From the cell containing the given text, extract its center point as (x, y) coordinate. 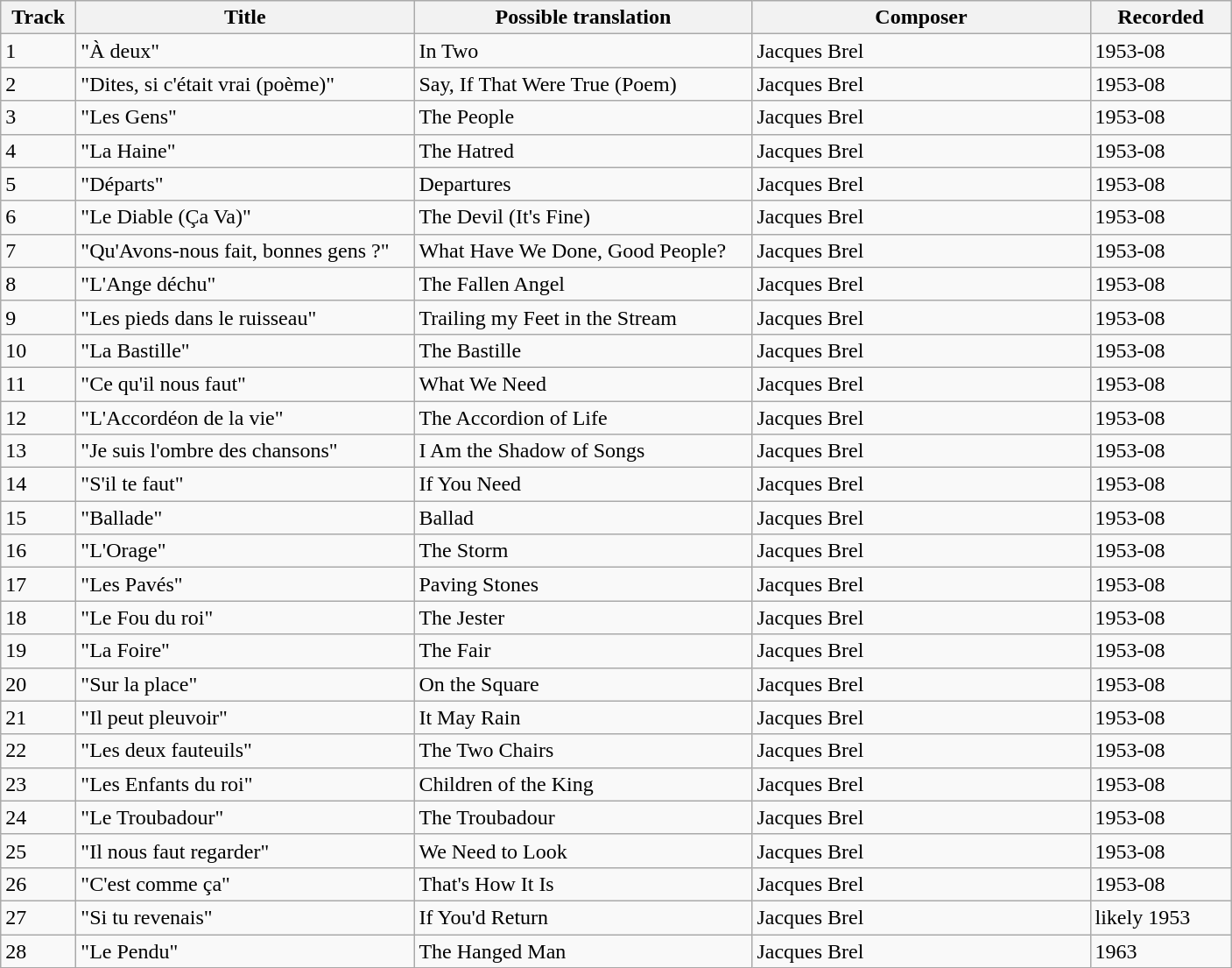
"La Haine" (245, 151)
The Troubadour (583, 817)
18 (39, 618)
"Les Enfants du roi" (245, 784)
"Le Pendu" (245, 950)
"Dites, si c'était vrai (poème)" (245, 84)
The Fair (583, 651)
3 (39, 117)
"Ballade" (245, 518)
23 (39, 784)
In Two (583, 51)
17 (39, 584)
"S'il te faut" (245, 484)
8 (39, 284)
Possible translation (583, 18)
It May Rain (583, 717)
Track (39, 18)
Children of the King (583, 784)
What We Need (583, 384)
25 (39, 851)
What Have We Done, Good People? (583, 251)
The Fallen Angel (583, 284)
9 (39, 317)
"C'est comme ça" (245, 884)
I Am the Shadow of Songs (583, 451)
The Storm (583, 551)
20 (39, 684)
The Bastille (583, 350)
Title (245, 18)
likely 1953 (1161, 917)
"Les deux fauteuils" (245, 751)
24 (39, 817)
"Les Pavés" (245, 584)
22 (39, 751)
Departures (583, 184)
The Jester (583, 618)
"La Bastille" (245, 350)
14 (39, 484)
2 (39, 84)
16 (39, 551)
The Two Chairs (583, 751)
"Les Gens" (245, 117)
"Il nous faut regarder" (245, 851)
Paving Stones (583, 584)
26 (39, 884)
"Sur la place" (245, 684)
"Le Troubadour" (245, 817)
Recorded (1161, 18)
"L'Accordéon de la vie" (245, 418)
"Départs" (245, 184)
10 (39, 350)
The Accordion of Life (583, 418)
"L'Orage" (245, 551)
The People (583, 117)
4 (39, 151)
Trailing my Feet in the Stream (583, 317)
On the Square (583, 684)
Say, If That Were True (Poem) (583, 84)
28 (39, 950)
6 (39, 217)
If You Need (583, 484)
The Hatred (583, 151)
"Si tu revenais" (245, 917)
"Les pieds dans le ruisseau" (245, 317)
15 (39, 518)
"Qu'Avons-nous fait, bonnes gens ?" (245, 251)
"Il peut pleuvoir" (245, 717)
We Need to Look (583, 851)
12 (39, 418)
"Le Diable (Ça Va)" (245, 217)
27 (39, 917)
7 (39, 251)
"Je suis l'ombre des chansons" (245, 451)
"À deux" (245, 51)
"Le Fou du roi" (245, 618)
1 (39, 51)
"L'Ange déchu" (245, 284)
That's How It Is (583, 884)
11 (39, 384)
Composer (921, 18)
"La Foire" (245, 651)
19 (39, 651)
The Devil (It's Fine) (583, 217)
"Ce qu'il nous faut" (245, 384)
Ballad (583, 518)
13 (39, 451)
If You'd Return (583, 917)
21 (39, 717)
1963 (1161, 950)
The Hanged Man (583, 950)
5 (39, 184)
